Pinpoint the cell where the given text exists, returning its [x, y] midpoint coordinate. 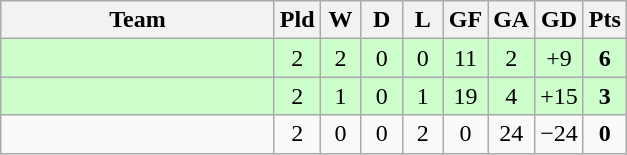
GF [465, 20]
24 [512, 134]
19 [465, 96]
11 [465, 58]
Pld [297, 20]
Team [138, 20]
L [422, 20]
−24 [560, 134]
3 [604, 96]
+15 [560, 96]
W [340, 20]
GA [512, 20]
6 [604, 58]
GD [560, 20]
4 [512, 96]
+9 [560, 58]
D [382, 20]
Pts [604, 20]
